Return (x, y) of the center of cell containing provided text 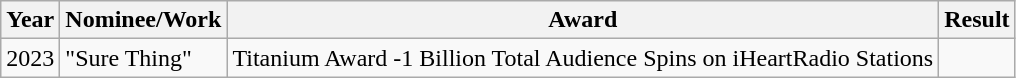
"Sure Thing" (144, 58)
Result (977, 20)
Year (30, 20)
Titanium Award -1 Billion Total Audience Spins on iHeartRadio Stations (583, 58)
Award (583, 20)
Nominee/Work (144, 20)
2023 (30, 58)
